Search for the cell housing the specified text and yield its (X, Y) center coordinate. 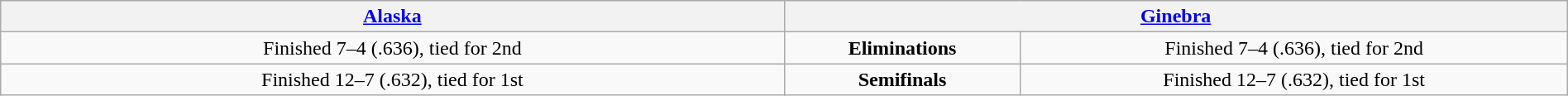
Semifinals (902, 79)
Ginebra (1176, 17)
Eliminations (902, 48)
Alaska (392, 17)
